Pinpoint the cell where the given text exists, returning its [X, Y] midpoint coordinate. 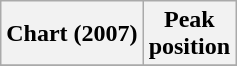
Chart (2007) [72, 34]
Peakposition [189, 34]
